Scan for the cell matching the given text and deliver its (x, y) coordinate at center. 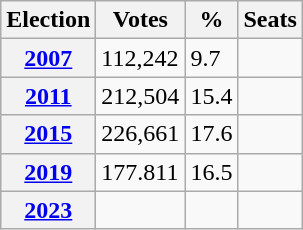
Seats (270, 20)
212,504 (140, 96)
2015 (48, 134)
2007 (48, 58)
2011 (48, 96)
15.4 (212, 96)
2019 (48, 172)
226,661 (140, 134)
9.7 (212, 58)
177.811 (140, 172)
Election (48, 20)
% (212, 20)
Votes (140, 20)
17.6 (212, 134)
2023 (48, 210)
16.5 (212, 172)
112,242 (140, 58)
